Detect which cell encompasses the target text, then output its (x, y) center coordinate. 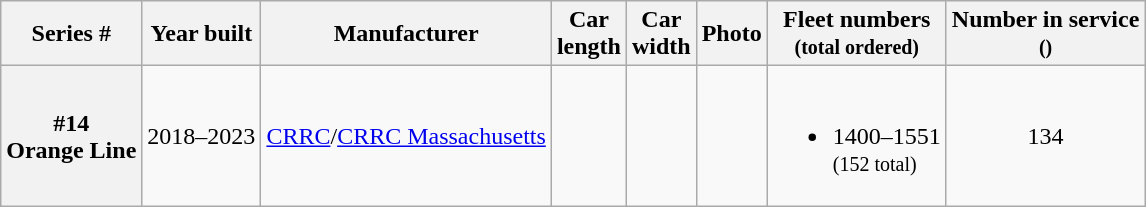
Carlength (588, 34)
1400–1551(152 total) (856, 136)
Year built (202, 34)
CRRC/CRRC Massachusetts (406, 136)
Fleet numbers(total ordered) (856, 34)
Series # (72, 34)
Photo (732, 34)
Number in service() (1046, 34)
#14Orange Line (72, 136)
Manufacturer (406, 34)
134 (1046, 136)
Carwidth (661, 34)
2018–2023 (202, 136)
